Search for the cell housing the specified text and yield its [X, Y] center coordinate. 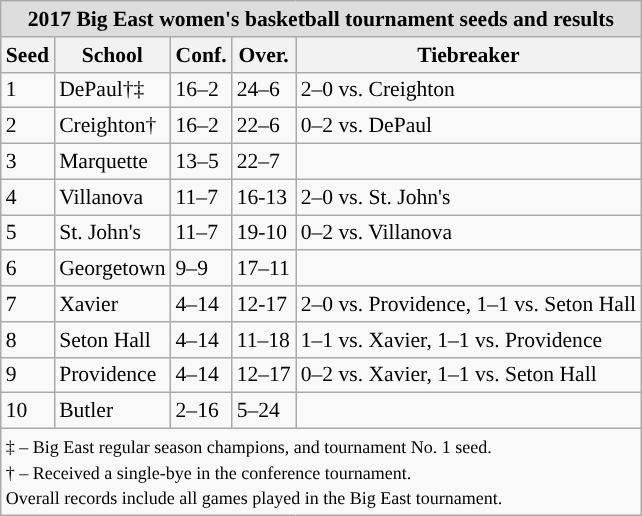
4 [28, 197]
St. John's [112, 233]
8 [28, 340]
Butler [112, 411]
6 [28, 269]
1–1 vs. Xavier, 1–1 vs. Providence [468, 340]
0–2 vs. Villanova [468, 233]
24–6 [264, 90]
2–16 [202, 411]
12-17 [264, 304]
0–2 vs. DePaul [468, 126]
22–6 [264, 126]
1 [28, 90]
9 [28, 375]
0–2 vs. Xavier, 1–1 vs. Seton Hall [468, 375]
2 [28, 126]
Villanova [112, 197]
2–0 vs. St. John's [468, 197]
13–5 [202, 162]
DePaul†‡ [112, 90]
5 [28, 233]
Over. [264, 55]
2017 Big East women's basketball tournament seeds and results [321, 19]
School [112, 55]
Creighton† [112, 126]
Georgetown [112, 269]
Seton Hall [112, 340]
Marquette [112, 162]
9–9 [202, 269]
17–11 [264, 269]
Providence [112, 375]
2–0 vs. Creighton [468, 90]
16-13 [264, 197]
22–7 [264, 162]
Xavier [112, 304]
11–18 [264, 340]
Tiebreaker [468, 55]
19-10 [264, 233]
5–24 [264, 411]
Seed [28, 55]
Conf. [202, 55]
2–0 vs. Providence, 1–1 vs. Seton Hall [468, 304]
3 [28, 162]
10 [28, 411]
12–17 [264, 375]
7 [28, 304]
